Return (x, y) of the center of cell containing provided text 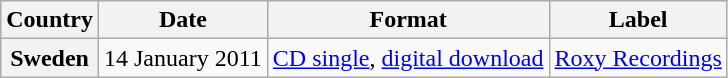
Country (50, 20)
Format (408, 20)
CD single, digital download (408, 58)
Label (638, 20)
Date (182, 20)
14 January 2011 (182, 58)
Roxy Recordings (638, 58)
Sweden (50, 58)
